Detect which cell encompasses the target text, then output its (x, y) center coordinate. 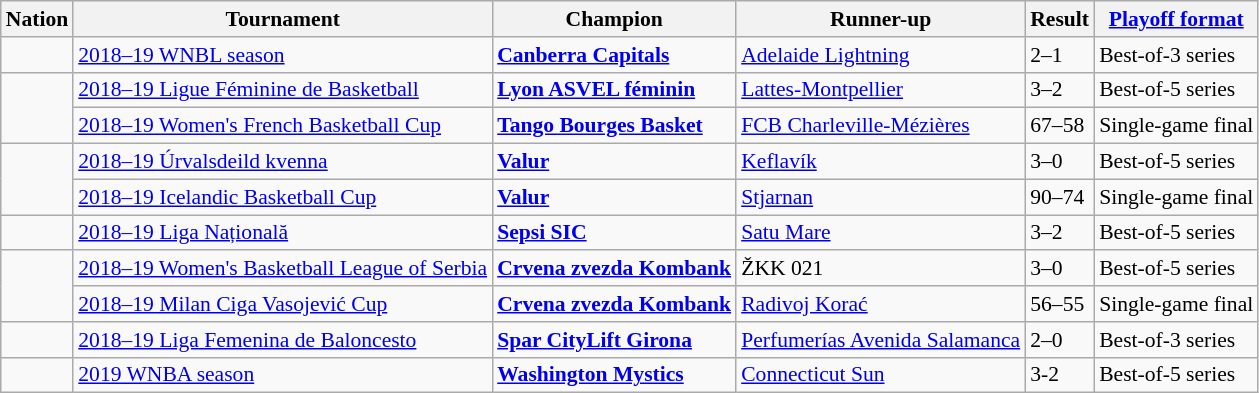
Playoff format (1176, 19)
2018–19 WNBL season (282, 55)
Perfumerías Avenida Salamanca (880, 340)
Keflavík (880, 162)
56–55 (1060, 304)
2018–19 Women's Basketball League of Serbia (282, 269)
Tango Bourges Basket (614, 126)
2018–19 Úrvalsdeild kvenna (282, 162)
Canberra Capitals (614, 55)
2018–19 Liga Națională (282, 233)
Lyon ASVEL féminin (614, 90)
Tournament (282, 19)
Lattes-Montpellier (880, 90)
Champion (614, 19)
2018–19 Women's French Basketball Cup (282, 126)
Runner-up (880, 19)
2018–19 Milan Ciga Vasojević Cup (282, 304)
FCB Charleville-Mézières (880, 126)
ŽKK 021 (880, 269)
Spar CityLift Girona (614, 340)
Adelaide Lightning (880, 55)
2–0 (1060, 340)
2018–19 Icelandic Basketball Cup (282, 197)
3-2 (1060, 375)
Satu Mare (880, 233)
90–74 (1060, 197)
2019 WNBA season (282, 375)
Nation (37, 19)
Washington Mystics (614, 375)
Stjarnan (880, 197)
2018–19 Ligue Féminine de Basketball (282, 90)
Result (1060, 19)
2018–19 Liga Femenina de Baloncesto (282, 340)
67–58 (1060, 126)
2–1 (1060, 55)
Sepsi SIC (614, 233)
Radivoj Korać (880, 304)
Connecticut Sun (880, 375)
